Detect which cell encompasses the target text, then output its (x, y) center coordinate. 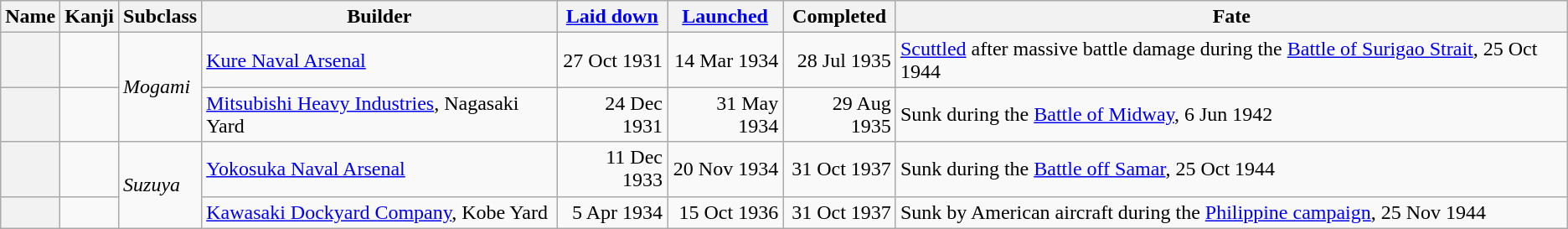
Scuttled after massive battle damage during the Battle of Surigao Strait, 25 Oct 1944 (1231, 60)
Completed (839, 17)
Builder (379, 17)
31 May 1934 (725, 114)
14 Mar 1934 (725, 60)
Suzuya (161, 185)
Subclass (161, 17)
Yokosuka Naval Arsenal (379, 169)
Fate (1231, 17)
Kawasaki Dockyard Company, Kobe Yard (379, 212)
Sunk during the Battle of Midway, 6 Jun 1942 (1231, 114)
Mogami (161, 87)
Sunk by American aircraft during the Philippine campaign, 25 Nov 1944 (1231, 212)
20 Nov 1934 (725, 169)
Launched (725, 17)
27 Oct 1931 (611, 60)
Laid down (611, 17)
Sunk during the Battle off Samar, 25 Oct 1944 (1231, 169)
24 Dec 1931 (611, 114)
Name (30, 17)
11 Dec 1933 (611, 169)
Kure Naval Arsenal (379, 60)
5 Apr 1934 (611, 212)
15 Oct 1936 (725, 212)
28 Jul 1935 (839, 60)
Mitsubishi Heavy Industries, Nagasaki Yard (379, 114)
29 Aug 1935 (839, 114)
Kanji (90, 17)
